Find where the given text appears and provide that cell's center as (X, Y) coordinate. 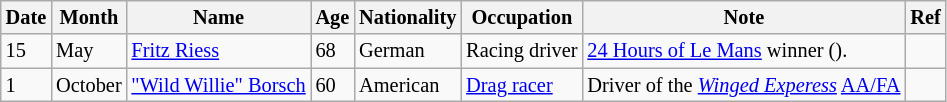
Nationality (408, 17)
Note (744, 17)
Ref (925, 17)
24 Hours of Le Mans winner (). (744, 51)
Driver of the Winged Experess AA/FA (744, 85)
Date (26, 17)
German (408, 51)
15 (26, 51)
1 (26, 85)
68 (333, 51)
Month (88, 17)
October (88, 85)
Age (333, 17)
Name (219, 17)
Racing driver (522, 51)
60 (333, 85)
"Wild Willie" Borsch (219, 85)
American (408, 85)
Fritz Riess (219, 51)
Drag racer (522, 85)
May (88, 51)
Occupation (522, 17)
